Return [x, y] of the center of cell containing provided text 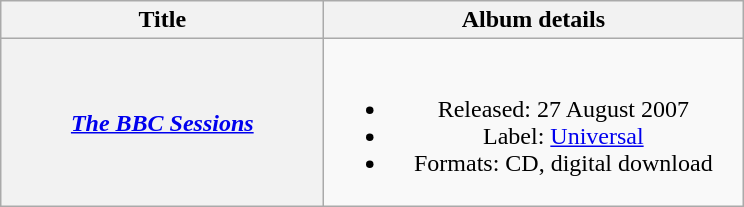
The BBC Sessions [162, 122]
Released: 27 August 2007Label: UniversalFormats: CD, digital download [534, 122]
Title [162, 20]
Album details [534, 20]
